Detect which cell encompasses the target text, then output its (X, Y) center coordinate. 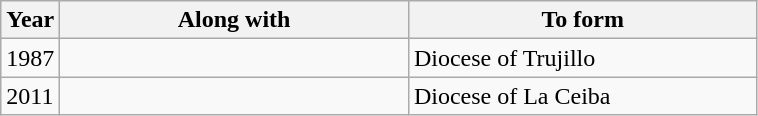
Year (30, 20)
2011 (30, 96)
To form (582, 20)
Diocese of Trujillo (582, 58)
Along with (234, 20)
Diocese of La Ceiba (582, 96)
1987 (30, 58)
